Capture the cell that displays the provided text and extract its [X, Y] central coordinate. 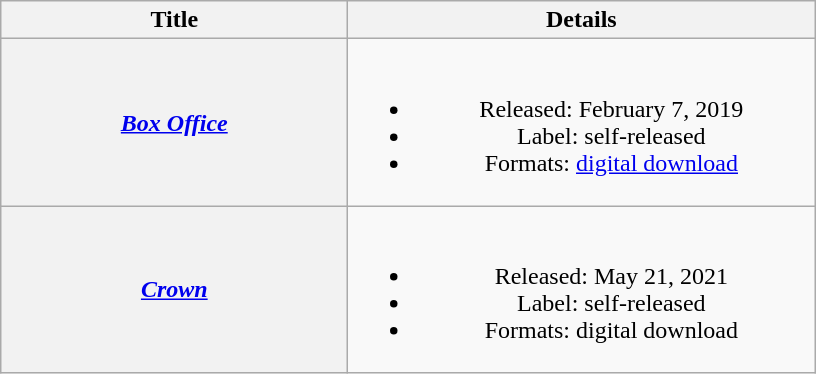
Title [174, 20]
Box Office [174, 122]
Crown [174, 290]
Released: February 7, 2019Label: self-releasedFormats: digital download [582, 122]
Released: May 21, 2021Label: self-releasedFormats: digital download [582, 290]
Details [582, 20]
